From the cell containing the given text, extract its center point as [x, y] coordinate. 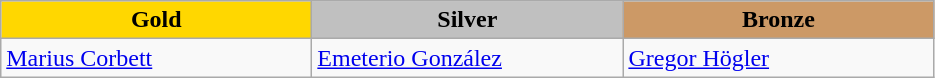
Emeterio González [468, 58]
Gregor Högler [778, 58]
Gold [156, 20]
Bronze [778, 20]
Marius Corbett [156, 58]
Silver [468, 20]
